For the text-containing cell, return its midpoint in [X, Y] coordinate format. 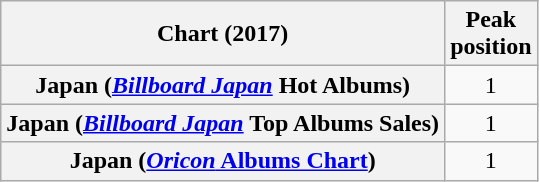
Chart (2017) [223, 34]
Japan (Billboard Japan Hot Albums) [223, 85]
Japan (Billboard Japan Top Albums Sales) [223, 123]
Peakposition [491, 34]
Japan (Oricon Albums Chart) [223, 161]
